Search for the cell housing the specified text and yield its (X, Y) center coordinate. 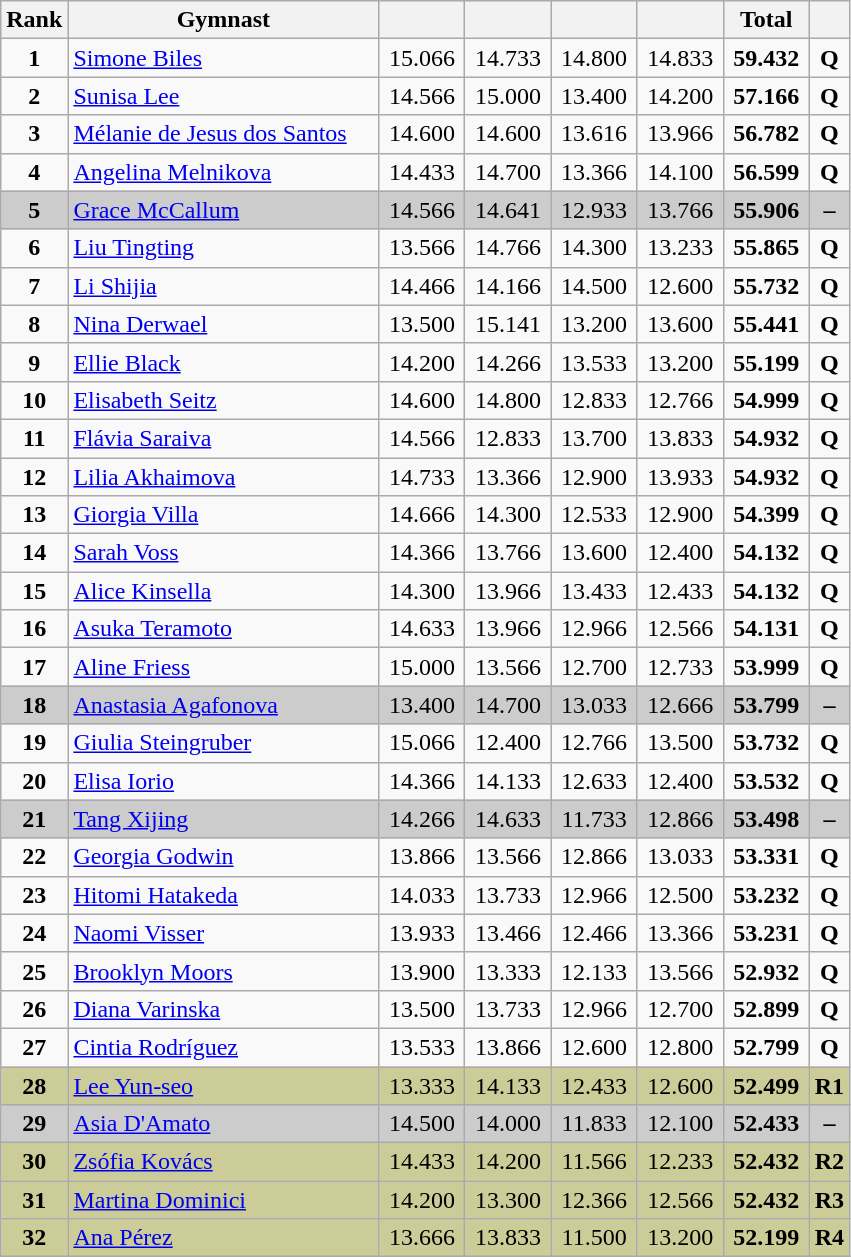
21 (34, 819)
Flávia Saraiva (224, 438)
Tang Xijing (224, 819)
14.666 (422, 515)
52.433 (766, 1124)
11 (34, 438)
16 (34, 629)
12.366 (594, 1200)
19 (34, 743)
11.733 (594, 819)
12 (34, 477)
12.100 (680, 1124)
Zsófia Kovács (224, 1162)
13.300 (508, 1200)
52.499 (766, 1085)
14.466 (422, 286)
Giulia Steingruber (224, 743)
52.932 (766, 971)
Ana Pérez (224, 1238)
Total (766, 20)
12.500 (680, 895)
56.782 (766, 134)
8 (34, 324)
Aline Friess (224, 667)
14.100 (680, 172)
12.933 (594, 210)
Liu Tingting (224, 248)
25 (34, 971)
11.566 (594, 1162)
Hitomi Hatakeda (224, 895)
13.466 (508, 933)
Simone Biles (224, 58)
Giorgia Villa (224, 515)
12.133 (594, 971)
14.766 (508, 248)
5 (34, 210)
56.599 (766, 172)
12.800 (680, 1047)
13.233 (680, 248)
32 (34, 1238)
13.433 (594, 591)
Naomi Visser (224, 933)
Nina Derwael (224, 324)
52.199 (766, 1238)
Asuka Teramoto (224, 629)
13.616 (594, 134)
R3 (829, 1200)
Elisa Iorio (224, 781)
Mélanie de Jesus dos Santos (224, 134)
Cintia Rodríguez (224, 1047)
Diana Varinska (224, 1009)
24 (34, 933)
14.641 (508, 210)
15 (34, 591)
12.733 (680, 667)
12.666 (680, 705)
7 (34, 286)
R4 (829, 1238)
57.166 (766, 96)
Rank (34, 20)
15.141 (508, 324)
Lee Yun-seo (224, 1085)
52.799 (766, 1047)
11.500 (594, 1238)
13.700 (594, 438)
13 (34, 515)
29 (34, 1124)
30 (34, 1162)
R1 (829, 1085)
55.732 (766, 286)
Ellie Black (224, 362)
Li Shijia (224, 286)
3 (34, 134)
12.533 (594, 515)
14.000 (508, 1124)
2 (34, 96)
R2 (829, 1162)
Brooklyn Moors (224, 971)
13.666 (422, 1238)
Martina Dominici (224, 1200)
Grace McCallum (224, 210)
Alice Kinsella (224, 591)
55.906 (766, 210)
Gymnast (224, 20)
31 (34, 1200)
55.441 (766, 324)
53.498 (766, 819)
53.999 (766, 667)
55.199 (766, 362)
Lilia Akhaimova (224, 477)
53.232 (766, 895)
14 (34, 553)
14.833 (680, 58)
Elisabeth Seitz (224, 400)
53.532 (766, 781)
6 (34, 248)
59.432 (766, 58)
23 (34, 895)
53.799 (766, 705)
20 (34, 781)
9 (34, 362)
12.233 (680, 1162)
54.399 (766, 515)
Sarah Voss (224, 553)
11.833 (594, 1124)
26 (34, 1009)
14.166 (508, 286)
Sunisa Lee (224, 96)
12.633 (594, 781)
55.865 (766, 248)
Anastasia Agafonova (224, 705)
53.331 (766, 857)
13.900 (422, 971)
10 (34, 400)
53.732 (766, 743)
17 (34, 667)
54.131 (766, 629)
Asia D'Amato (224, 1124)
14.033 (422, 895)
4 (34, 172)
54.999 (766, 400)
1 (34, 58)
Georgia Godwin (224, 857)
Angelina Melnikova (224, 172)
52.899 (766, 1009)
53.231 (766, 933)
22 (34, 857)
27 (34, 1047)
12.466 (594, 933)
18 (34, 705)
28 (34, 1085)
